Determine the (X, Y) coordinate at the center of the cell enclosing the given text.  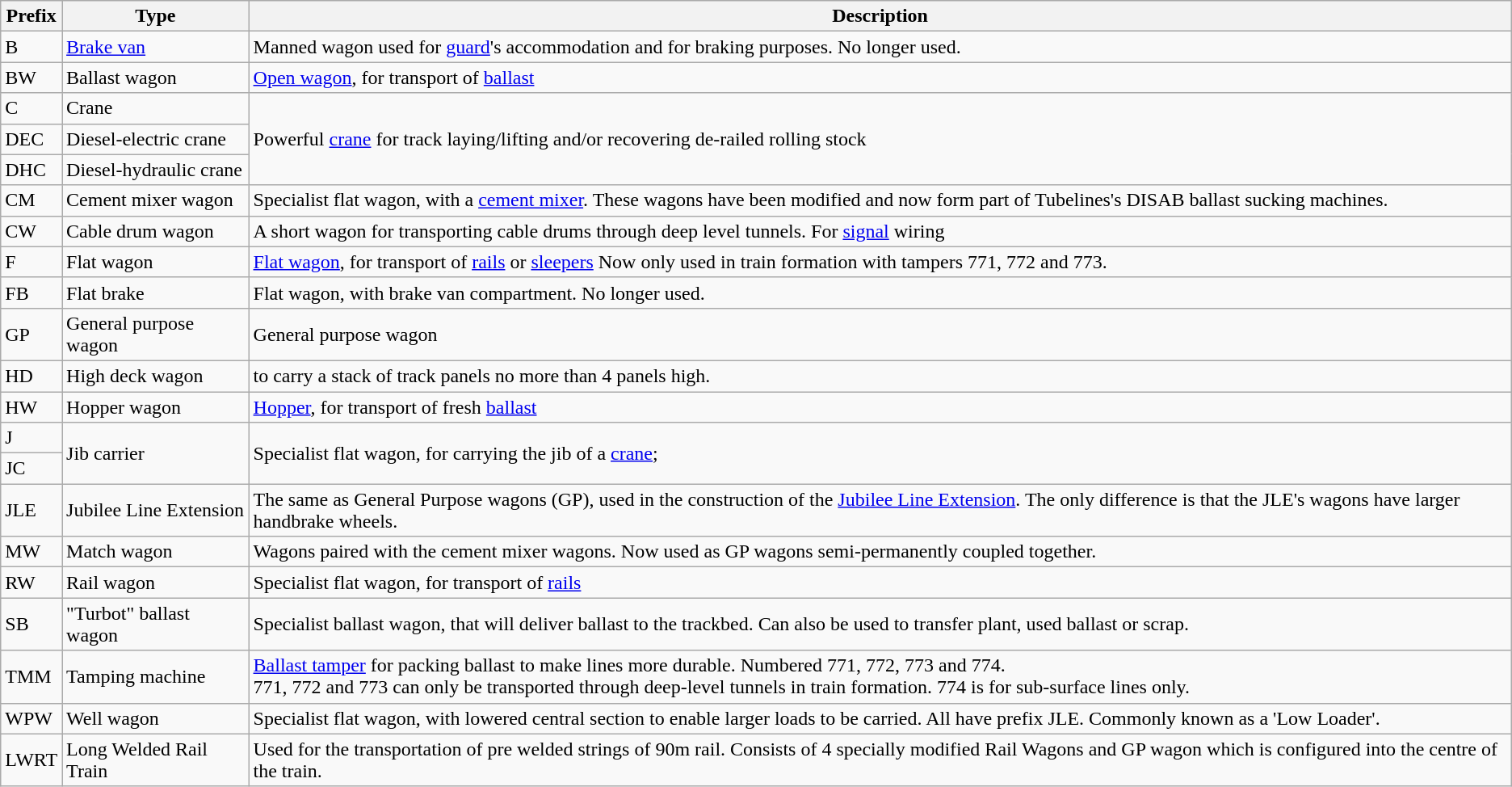
J (31, 438)
Specialist flat wagon, with lowered central section to enable larger loads to be carried. All have prefix JLE. Commonly known as a 'Low Loader'. (880, 718)
CW (31, 231)
HD (31, 376)
JLE (31, 511)
Match wagon (155, 552)
Cable drum wagon (155, 231)
Specialist flat wagon, for transport of rails (880, 583)
LWRT (31, 760)
JC (31, 469)
Tamping machine (155, 677)
to carry a stack of track panels no more than 4 panels high. (880, 376)
FB (31, 292)
SB (31, 624)
Diesel-hydraulic crane (155, 170)
Description (880, 16)
Powerful crane for track laying/lifting and/or recovering de-railed rolling stock (880, 139)
WPW (31, 718)
Open wagon, for transport of ballast (880, 78)
B (31, 47)
Flat brake (155, 292)
MW (31, 552)
Diesel-electric crane (155, 139)
Long Welded Rail Train (155, 760)
Flat wagon, for transport of rails or sleepers Now only used in train formation with tampers 771, 772 and 773. (880, 262)
TMM (31, 677)
HW (31, 406)
CM (31, 200)
Brake van (155, 47)
Flat wagon, with brake van compartment. No longer used. (880, 292)
Specialist ballast wagon, that will deliver ballast to the trackbed. Can also be used to transfer plant, used ballast or scrap. (880, 624)
F (31, 262)
High deck wagon (155, 376)
C (31, 108)
Jubilee Line Extension (155, 511)
Crane (155, 108)
Wagons paired with the cement mixer wagons. Now used as GP wagons semi-permanently coupled together. (880, 552)
Hopper, for transport of fresh ballast (880, 406)
Rail wagon (155, 583)
Well wagon (155, 718)
Prefix (31, 16)
Specialist flat wagon, with a cement mixer. These wagons have been modified and now form part of Tubelines's DISAB ballast sucking machines. (880, 200)
Type (155, 16)
Jib carrier (155, 453)
Flat wagon (155, 262)
Hopper wagon (155, 406)
Manned wagon used for guard's accommodation and for braking purposes. No longer used. (880, 47)
Ballast wagon (155, 78)
RW (31, 583)
BW (31, 78)
Cement mixer wagon (155, 200)
GP (31, 335)
DHC (31, 170)
A short wagon for transporting cable drums through deep level tunnels. For signal wiring (880, 231)
Specialist flat wagon, for carrying the jib of a crane; (880, 453)
"Turbot" ballast wagon (155, 624)
DEC (31, 139)
